Scan for the cell matching the given text and deliver its [x, y] coordinate at center. 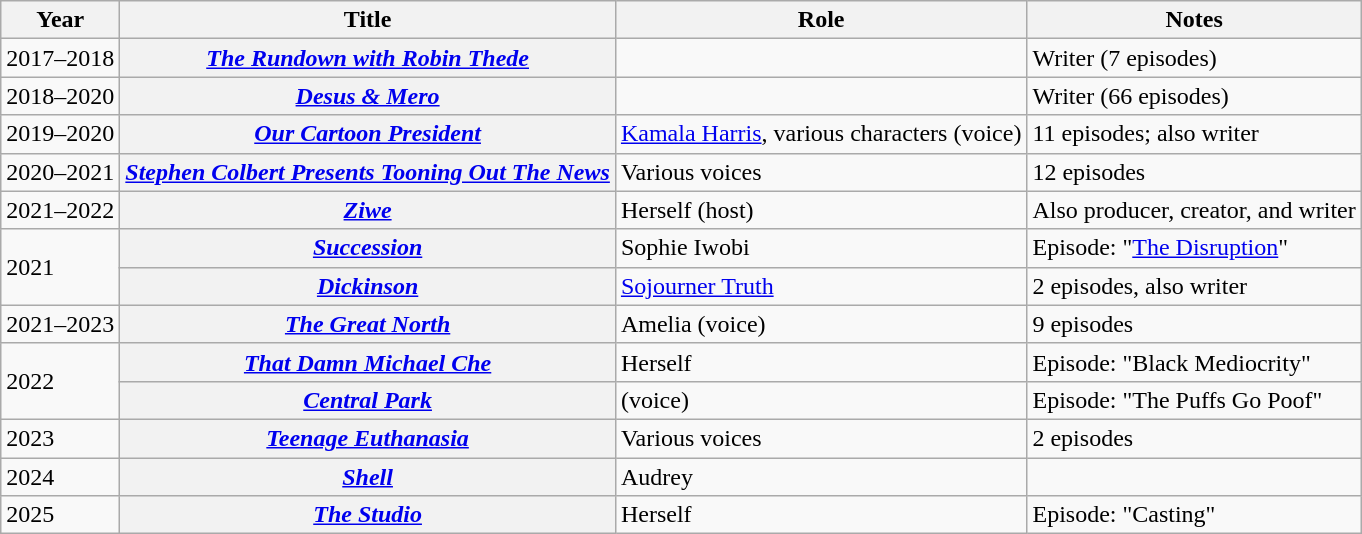
Episode: "Casting" [1194, 515]
Episode: "The Puffs Go Poof" [1194, 400]
Title [368, 20]
2022 [60, 381]
Stephen Colbert Presents Tooning Out The News [368, 172]
Teenage Euthanasia [368, 438]
Succession [368, 248]
Dickinson [368, 286]
2024 [60, 477]
Ziwe [368, 210]
That Damn Michael Che [368, 362]
Our Cartoon President [368, 134]
The Great North [368, 324]
Year [60, 20]
Episode: "Black Mediocrity" [1194, 362]
Sophie Iwobi [821, 248]
2021–2022 [60, 210]
Notes [1194, 20]
The Rundown with Robin Thede [368, 58]
Audrey [821, 477]
Kamala Harris, various characters (voice) [821, 134]
9 episodes [1194, 324]
11 episodes; also writer [1194, 134]
2 episodes [1194, 438]
Desus & Mero [368, 96]
2019–2020 [60, 134]
Episode: "The Disruption" [1194, 248]
2020–2021 [60, 172]
Shell [368, 477]
2021–2023 [60, 324]
Central Park [368, 400]
2023 [60, 438]
Amelia (voice) [821, 324]
(voice) [821, 400]
Writer (66 episodes) [1194, 96]
Writer (7 episodes) [1194, 58]
Also producer, creator, and writer [1194, 210]
2017–2018 [60, 58]
Herself (host) [821, 210]
12 episodes [1194, 172]
Role [821, 20]
2 episodes, also writer [1194, 286]
2021 [60, 267]
2018–2020 [60, 96]
The Studio [368, 515]
2025 [60, 515]
Sojourner Truth [821, 286]
